Search for the cell housing the specified text and yield its [x, y] center coordinate. 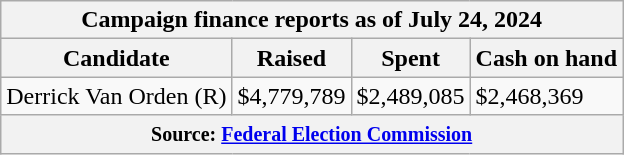
Spent [410, 58]
Source: Federal Election Commission [312, 134]
$2,468,369 [546, 96]
Candidate [116, 58]
$4,779,789 [292, 96]
Campaign finance reports as of July 24, 2024 [312, 20]
Derrick Van Orden (R) [116, 96]
$2,489,085 [410, 96]
Cash on hand [546, 58]
Raised [292, 58]
